Pinpoint the cell where the given text exists, returning its [x, y] midpoint coordinate. 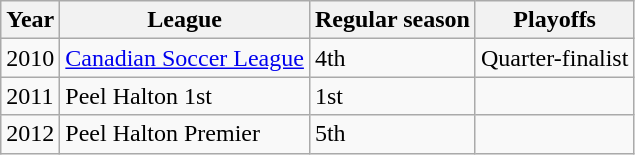
2011 [30, 96]
Peel Halton Premier [185, 134]
League [185, 20]
Peel Halton 1st [185, 96]
1st [392, 96]
2012 [30, 134]
Year [30, 20]
5th [392, 134]
Canadian Soccer League [185, 58]
4th [392, 58]
2010 [30, 58]
Regular season [392, 20]
Playoffs [554, 20]
Quarter-finalist [554, 58]
